Search for the cell housing the specified text and yield its (X, Y) center coordinate. 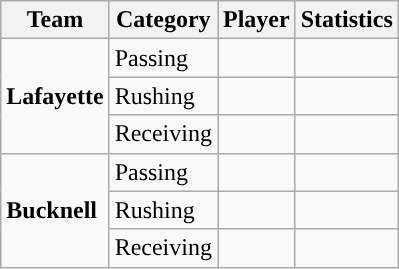
Lafayette (55, 96)
Bucknell (55, 210)
Player (257, 20)
Statistics (346, 20)
Category (163, 20)
Team (55, 20)
